Identify which cell holds the provided text, then report its [X, Y] central coordinate. 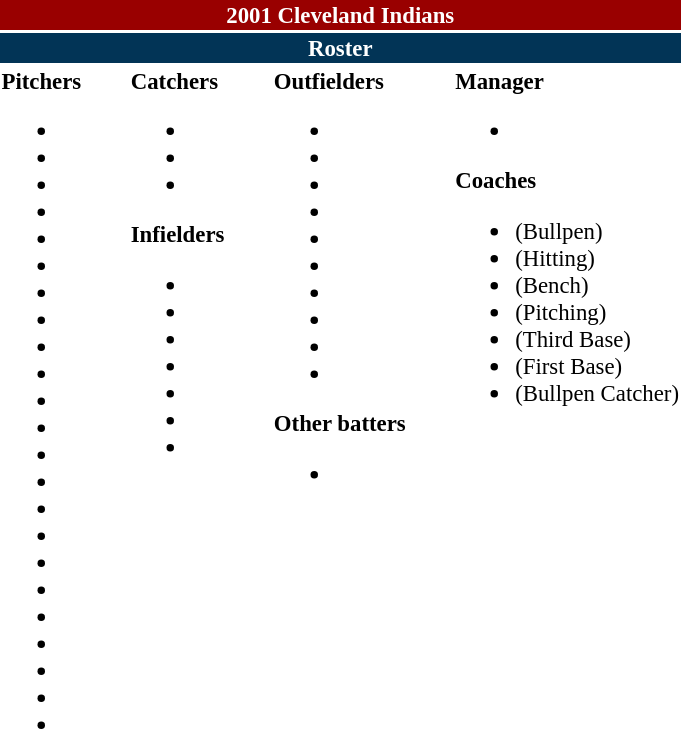
Roster [340, 48]
2001 Cleveland Indians [340, 15]
